Pinpoint the cell where the given text exists, returning its (x, y) midpoint coordinate. 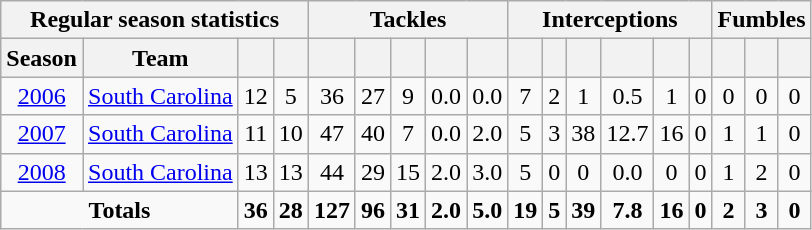
5.0 (488, 210)
15 (408, 172)
12 (256, 96)
9 (408, 96)
96 (372, 210)
Totals (120, 210)
127 (332, 210)
40 (372, 134)
2006 (42, 96)
Team (160, 58)
10 (290, 134)
27 (372, 96)
31 (408, 210)
7.8 (628, 210)
2007 (42, 134)
0.5 (628, 96)
Season (42, 58)
29 (372, 172)
Regular season statistics (155, 20)
39 (584, 210)
44 (332, 172)
3.0 (488, 172)
47 (332, 134)
28 (290, 210)
38 (584, 134)
2008 (42, 172)
11 (256, 134)
19 (526, 210)
Interceptions (610, 20)
12.7 (628, 134)
Tackles (408, 20)
Fumbles (762, 20)
